For the text-containing cell, return its midpoint in [X, Y] coordinate format. 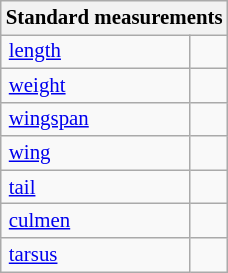
tail [95, 187]
culmen [95, 221]
tarsus [95, 255]
length [95, 51]
weight [95, 85]
wingspan [95, 119]
Standard measurements [114, 18]
wing [95, 153]
